Detect which cell encompasses the target text, then output its [X, Y] center coordinate. 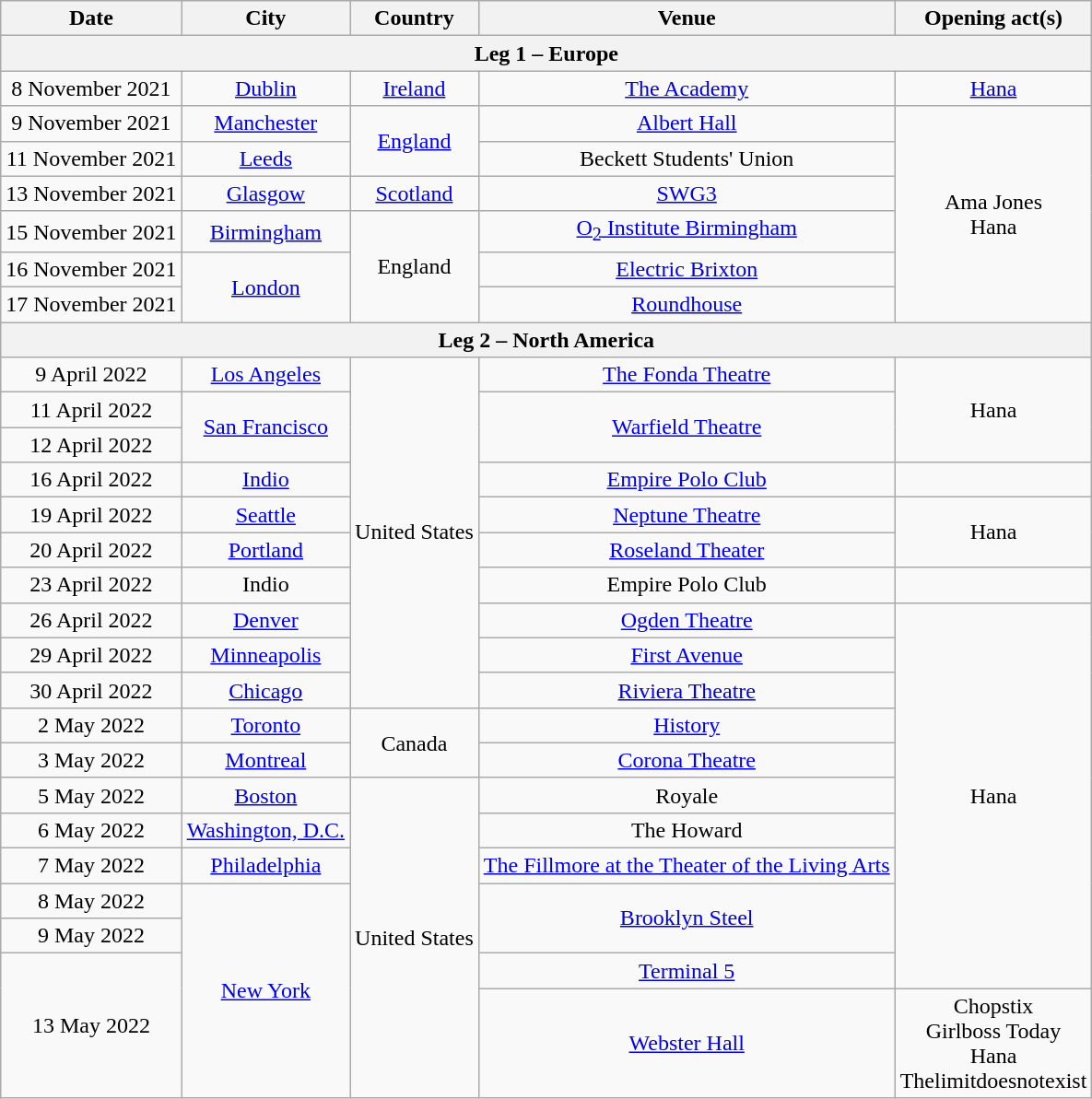
29 April 2022 [91, 655]
6 May 2022 [91, 830]
New York [265, 991]
Leg 1 – Europe [546, 53]
23 April 2022 [91, 585]
Webster Hall [687, 1043]
Ama JonesHana [993, 214]
City [265, 18]
Philadelphia [265, 866]
13 May 2022 [91, 1026]
SWG3 [687, 193]
15 November 2021 [91, 231]
The Academy [687, 88]
The Fonda Theatre [687, 375]
Leg 2 – North America [546, 340]
Opening act(s) [993, 18]
Seattle [265, 515]
Montreal [265, 760]
The Fillmore at the Theater of the Living Arts [687, 866]
30 April 2022 [91, 690]
Ireland [415, 88]
3 May 2022 [91, 760]
Albert Hall [687, 123]
Corona Theatre [687, 760]
16 April 2022 [91, 480]
The Howard [687, 830]
History [687, 725]
ChopstixGirlboss TodayHanaThelimitdoesnotexist [993, 1043]
9 April 2022 [91, 375]
Birmingham [265, 231]
Scotland [415, 193]
20 April 2022 [91, 550]
9 May 2022 [91, 936]
First Avenue [687, 655]
Date [91, 18]
Warfield Theatre [687, 427]
16 November 2021 [91, 269]
Boston [265, 795]
Manchester [265, 123]
Royale [687, 795]
Glasgow [265, 193]
Leeds [265, 158]
Portland [265, 550]
26 April 2022 [91, 620]
Toronto [265, 725]
Country [415, 18]
Washington, D.C. [265, 830]
Canada [415, 742]
Neptune Theatre [687, 515]
17 November 2021 [91, 305]
London [265, 286]
Brooklyn Steel [687, 918]
Dublin [265, 88]
Denver [265, 620]
Terminal 5 [687, 971]
Electric Brixton [687, 269]
O2 Institute Birmingham [687, 231]
Minneapolis [265, 655]
11 April 2022 [91, 410]
Ogden Theatre [687, 620]
Roseland Theater [687, 550]
Riviera Theatre [687, 690]
2 May 2022 [91, 725]
Venue [687, 18]
8 May 2022 [91, 901]
Beckett Students' Union [687, 158]
5 May 2022 [91, 795]
7 May 2022 [91, 866]
San Francisco [265, 427]
19 April 2022 [91, 515]
Roundhouse [687, 305]
11 November 2021 [91, 158]
Chicago [265, 690]
8 November 2021 [91, 88]
13 November 2021 [91, 193]
Los Angeles [265, 375]
9 November 2021 [91, 123]
12 April 2022 [91, 445]
